Scan for the cell matching the given text and deliver its (x, y) coordinate at center. 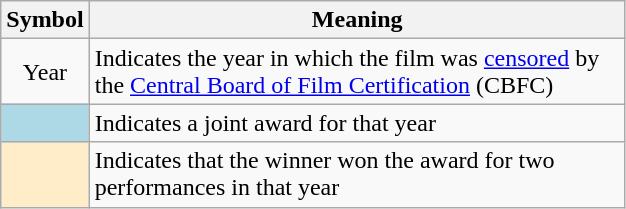
Indicates that the winner won the award for two performances in that year (357, 174)
Year (45, 72)
Indicates the year in which the film was censored by the Central Board of Film Certification (CBFC) (357, 72)
Meaning (357, 20)
Indicates a joint award for that year (357, 123)
Symbol (45, 20)
